Identify which cell holds the provided text, then report its (X, Y) central coordinate. 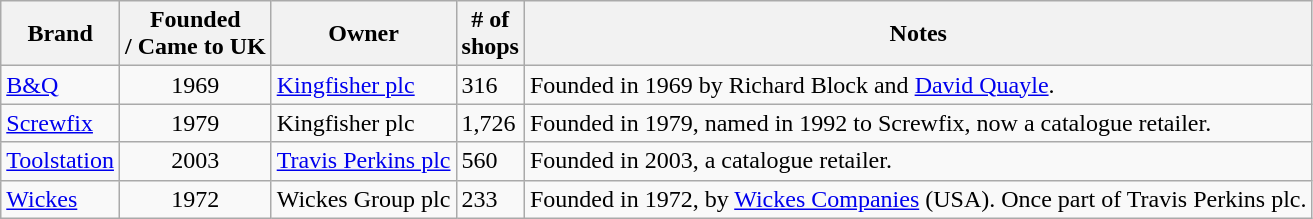
Founded/ Came to UK (195, 34)
Toolstation (60, 161)
2003 (195, 161)
560 (490, 161)
316 (490, 85)
1,726 (490, 123)
Wickes Group plc (364, 199)
Travis Perkins plc (364, 161)
Owner (364, 34)
Founded in 1972, by Wickes Companies (USA). Once part of Travis Perkins plc. (918, 199)
Notes (918, 34)
1979 (195, 123)
Screwfix (60, 123)
233 (490, 199)
# ofshops (490, 34)
Founded in 2003, a catalogue retailer. (918, 161)
1969 (195, 85)
B&Q (60, 85)
1972 (195, 199)
Brand (60, 34)
Wickes (60, 199)
Founded in 1979, named in 1992 to Screwfix, now a catalogue retailer. (918, 123)
Founded in 1969 by Richard Block and David Quayle. (918, 85)
